Return the (X, Y) coordinate for the center point of the cell that contains the specified text.  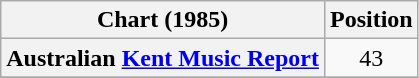
Position (371, 20)
43 (371, 58)
Chart (1985) (163, 20)
Australian Kent Music Report (163, 58)
